Determine the [X, Y] coordinate at the center of the cell enclosing the given text.  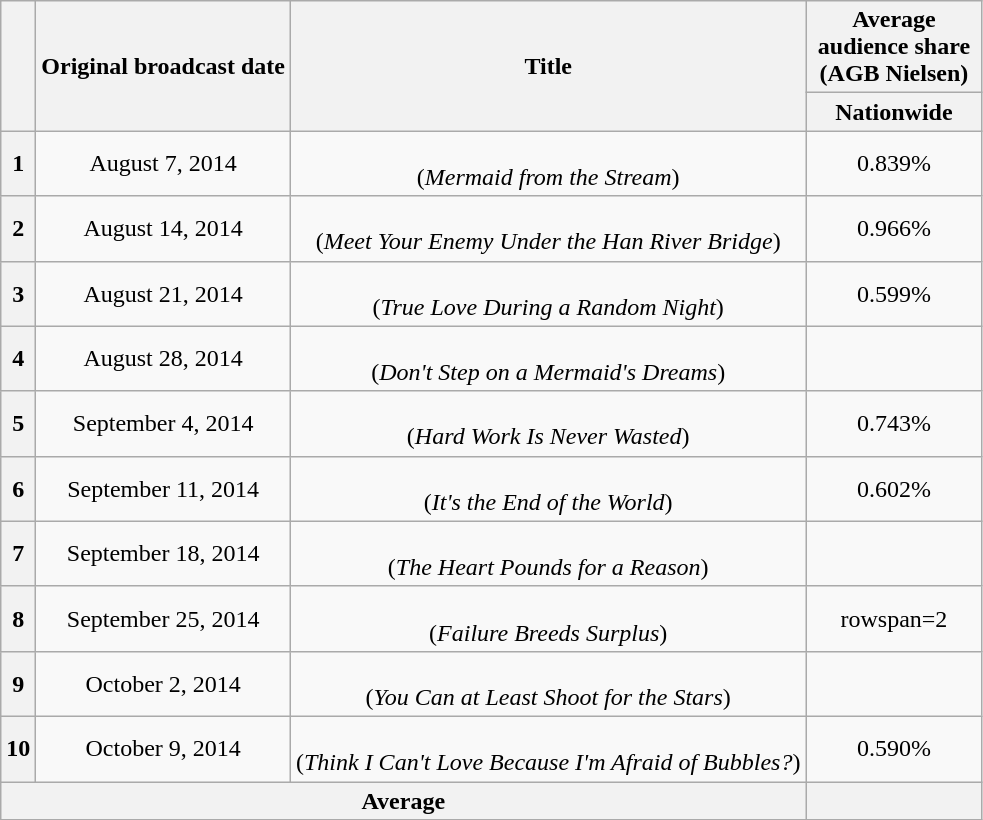
September 11, 2014 [164, 488]
Nationwide [894, 112]
1 [18, 164]
September 25, 2014 [164, 618]
August 21, 2014 [164, 294]
0.966% [894, 228]
Original broadcast date [164, 66]
Average audience share(AGB Nielsen) [894, 47]
5 [18, 424]
7 [18, 554]
August 28, 2014 [164, 358]
(The Heart Pounds for a Reason) [548, 554]
0.590% [894, 748]
September 18, 2014 [164, 554]
rowspan=2 [894, 618]
8 [18, 618]
Average [404, 801]
October 9, 2014 [164, 748]
0.743% [894, 424]
(Mermaid from the Stream) [548, 164]
10 [18, 748]
6 [18, 488]
3 [18, 294]
(You Can at Least Shoot for the Stars) [548, 684]
(Don't Step on a Mermaid's Dreams) [548, 358]
9 [18, 684]
0.599% [894, 294]
(Hard Work Is Never Wasted) [548, 424]
August 7, 2014 [164, 164]
4 [18, 358]
(Failure Breeds Surplus) [548, 618]
(True Love During a Random Night) [548, 294]
2 [18, 228]
October 2, 2014 [164, 684]
0.839% [894, 164]
September 4, 2014 [164, 424]
Title [548, 66]
August 14, 2014 [164, 228]
0.602% [894, 488]
(Meet Your Enemy Under the Han River Bridge) [548, 228]
(It's the End of the World) [548, 488]
(Think I Can't Love Because I'm Afraid of Bubbles?) [548, 748]
